Output the (X, Y) coordinate of the center of the cell containing the given text.  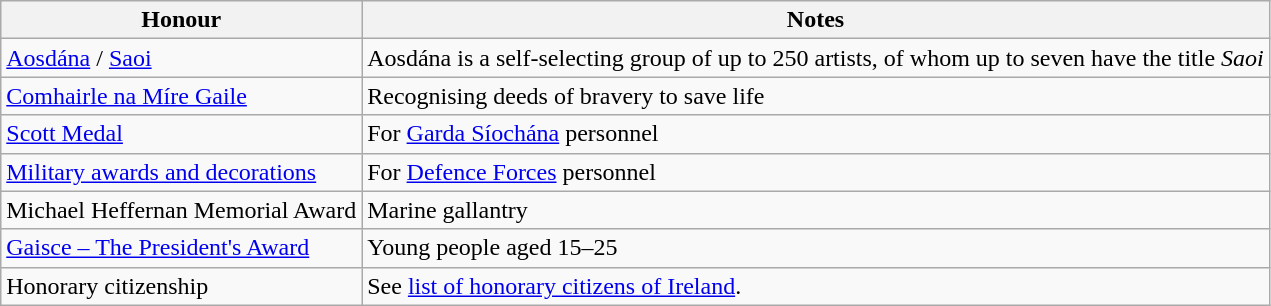
Military awards and decorations (182, 172)
Marine gallantry (816, 210)
See list of honorary citizens of Ireland. (816, 286)
For Garda Síochána personnel (816, 134)
Aosdána is a self-selecting group of up to 250 artists, of whom up to seven have the title Saoi (816, 58)
Comhairle na Míre Gaile (182, 96)
Honorary citizenship (182, 286)
Scott Medal (182, 134)
Gaisce – The President's Award (182, 248)
Young people aged 15–25 (816, 248)
Michael Heffernan Memorial Award (182, 210)
Aosdána / Saoi (182, 58)
Notes (816, 20)
Honour (182, 20)
For Defence Forces personnel (816, 172)
Recognising deeds of bravery to save life (816, 96)
